Return the [x, y] coordinate for the center point of the cell that contains the specified text.  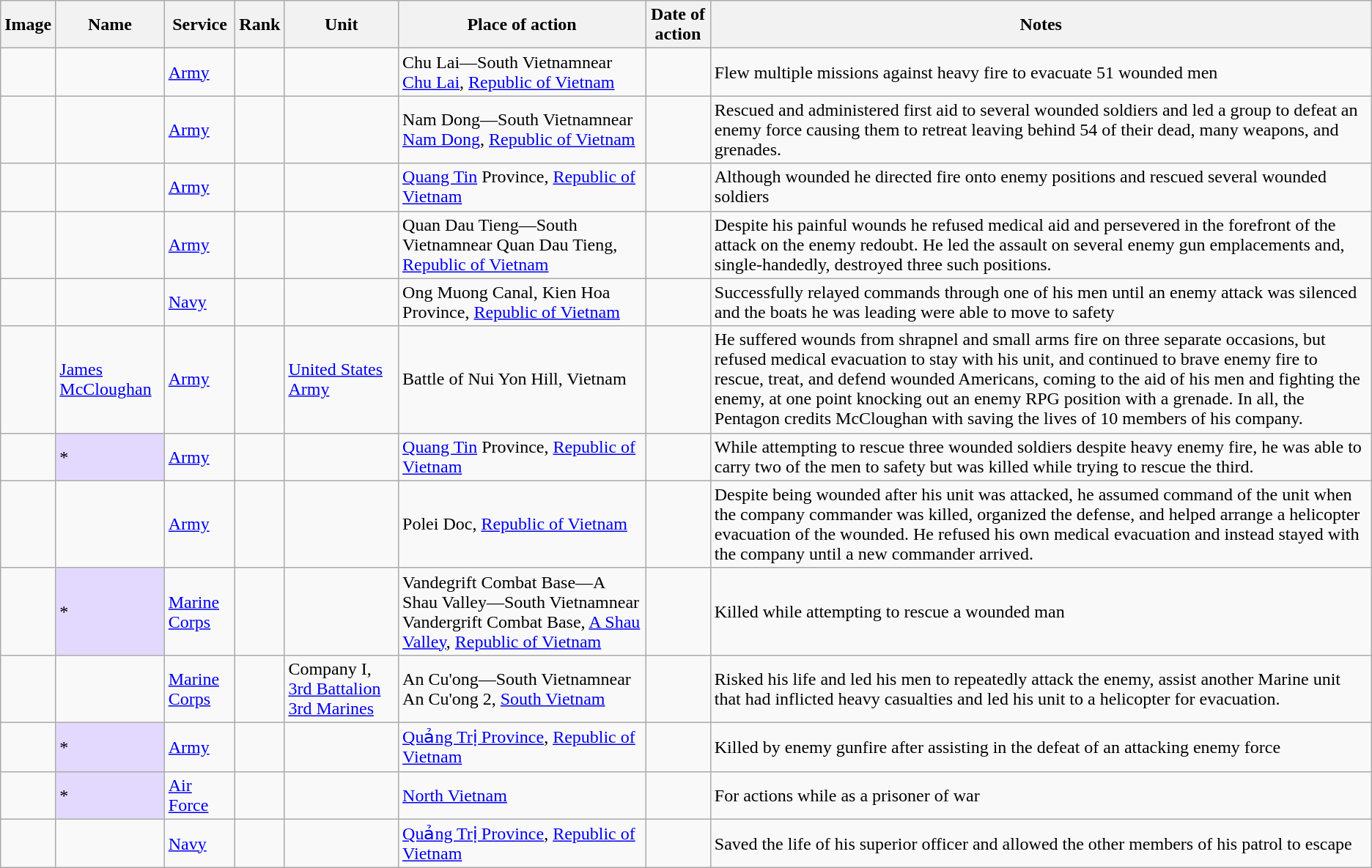
Ong Muong Canal, Kien Hoa Province, Republic of Vietnam [522, 302]
An Cu'ong—South Vietnamnear An Cu'ong 2, South Vietnam [522, 689]
For actions while as a prisoner of war [1041, 795]
Although wounded he directed fire onto enemy positions and rescued several wounded soldiers [1041, 188]
Name [110, 25]
Air Force [199, 795]
Killed by enemy gunfire after assisting in the defeat of an attacking enemy force [1041, 747]
Quan Dau Tieng—South Vietnamnear Quan Dau Tieng, Republic of Vietnam [522, 245]
Company I, 3rd Battalion 3rd Marines [342, 689]
Chu Lai—South Vietnamnear Chu Lai, Republic of Vietnam [522, 72]
Successfully relayed commands through one of his men until an enemy attack was silenced and the boats he was leading were able to move to safety [1041, 302]
James McCloughan [110, 379]
Notes [1041, 25]
Killed while attempting to rescue a wounded man [1041, 611]
Vandegrift Combat Base—A Shau Valley—South Vietnamnear Vandergrift Combat Base, A Shau Valley, Republic of Vietnam [522, 611]
Image [28, 25]
Nam Dong—South Vietnamnear Nam Dong, Republic of Vietnam [522, 130]
Polei Doc, Republic of Vietnam [522, 524]
Rank [259, 25]
North Vietnam [522, 795]
Date of action [679, 25]
United States Army [342, 379]
Saved the life of his superior officer and allowed the other members of his patrol to escape [1041, 844]
Battle of Nui Yon Hill, Vietnam [522, 379]
Flew multiple missions against heavy fire to evacuate 51 wounded men [1041, 72]
Unit [342, 25]
Place of action [522, 25]
Service [199, 25]
